Capture the cell that displays the provided text and extract its (X, Y) central coordinate. 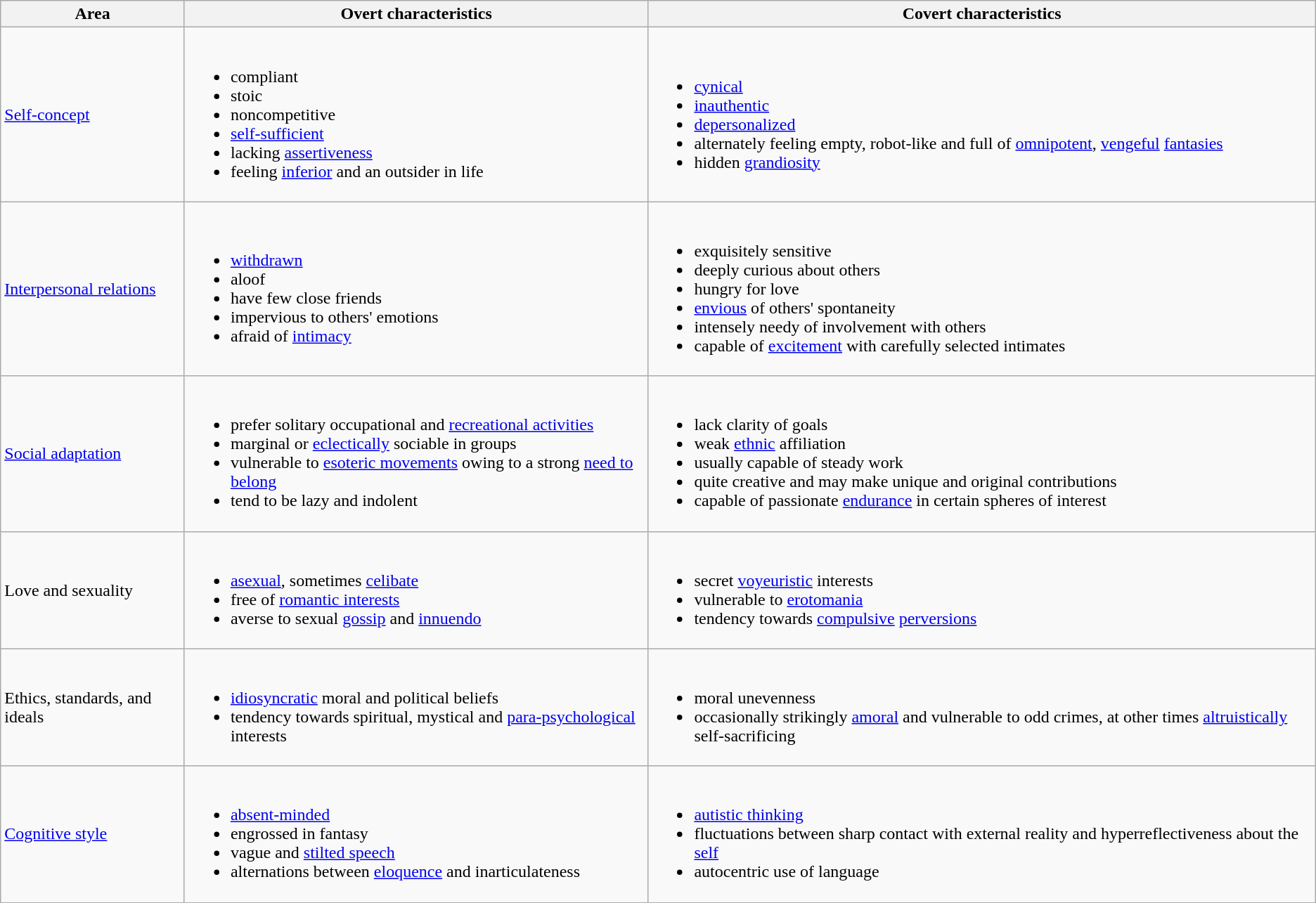
cynicalinauthenticdepersonalizedalternately feeling empty, robot-like and full of omnipotent, vengeful fantasieshidden grandiosity (981, 115)
autistic thinkingfluctuations between sharp contact with external reality and hyperreflectiveness about the selfautocentric use of language (981, 834)
Social adaptation (93, 454)
Cognitive style (93, 834)
Overt characteristics (416, 14)
Ethics, standards, and ideals (93, 707)
withdrawnaloofhave few close friendsimpervious to others' emotionsafraid of intimacy (416, 289)
moral unevennessoccasionally strikingly amoral and vulnerable to odd crimes, at other times altruistically self-sacrificing (981, 707)
compliantstoicnoncompetitiveself-sufficientlacking assertivenessfeeling inferior and an outsider in life (416, 115)
Covert characteristics (981, 14)
absent-mindedengrossed in fantasyvague and stilted speechalternations between eloquence and inarticulateness (416, 834)
Area (93, 14)
asexual, sometimes celibatefree of romantic interestsaverse to sexual gossip and innuendo (416, 590)
secret voyeuristic interestsvulnerable to erotomaniatendency towards compulsive perversions (981, 590)
Interpersonal relations (93, 289)
Self-concept (93, 115)
Love and sexuality (93, 590)
idiosyncratic moral and political beliefstendency towards spiritual, mystical and para-psychological interests (416, 707)
